Provide the [X, Y] coordinate of the cell's center where the given text is located.  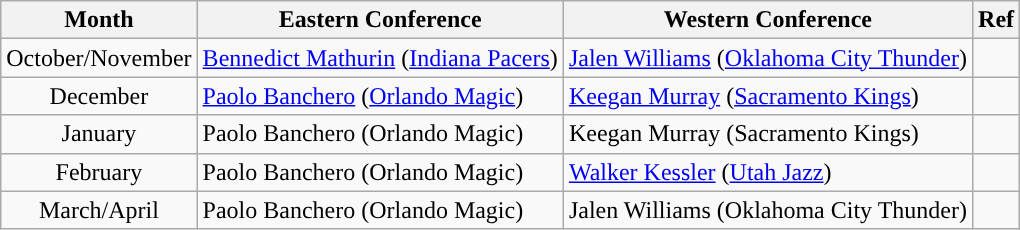
Ref [996, 20]
March/April [99, 210]
October/November [99, 58]
Month [99, 20]
Western Conference [768, 20]
December [99, 96]
January [99, 134]
February [99, 172]
Bennedict Mathurin (Indiana Pacers) [380, 58]
Eastern Conference [380, 20]
Walker Kessler (Utah Jazz) [768, 172]
